Capture the cell that displays the provided text and extract its [X, Y] central coordinate. 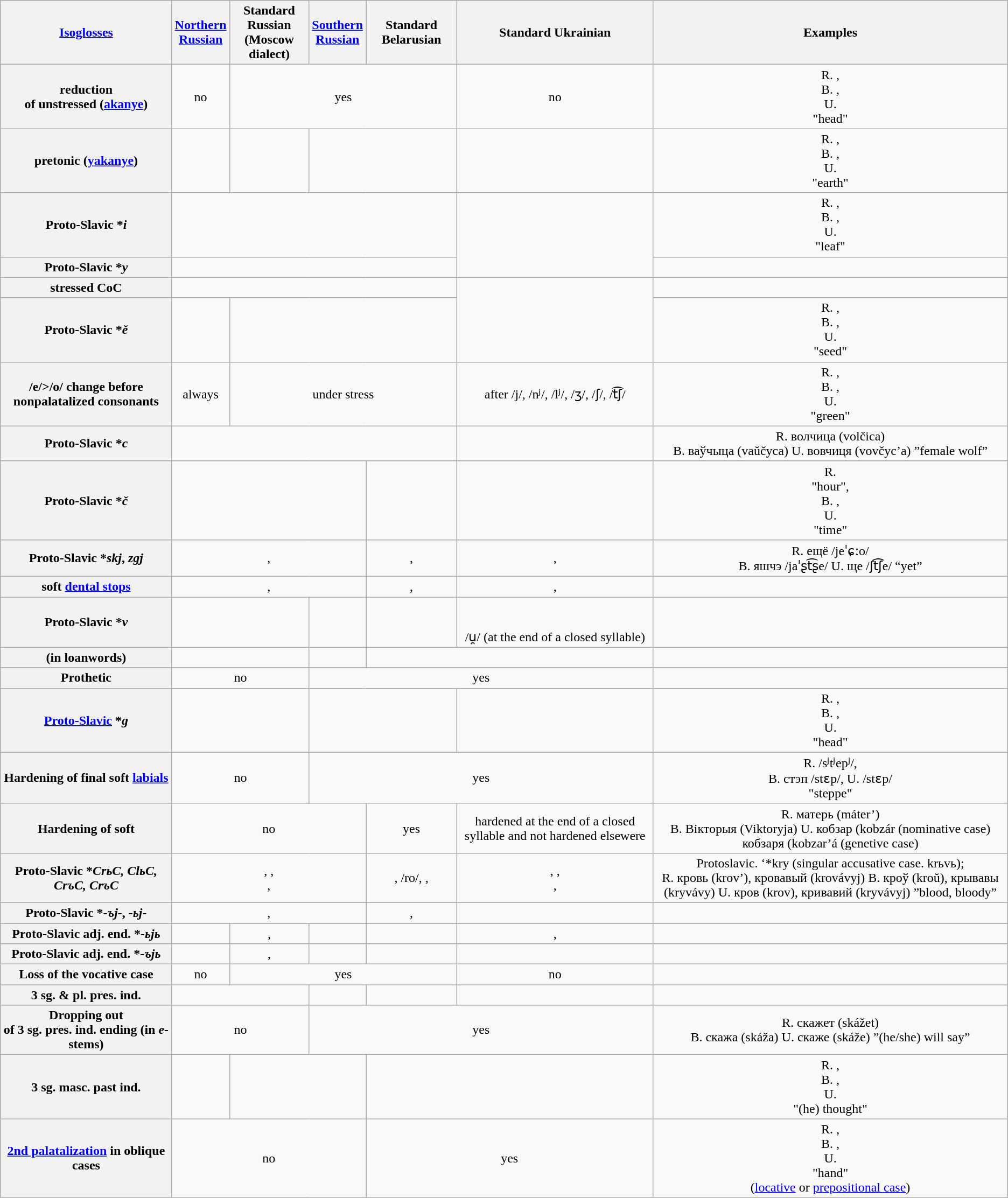
under stress [344, 394]
/u̯/ (at the end of a closed syllable) [555, 622]
soft dental stops [86, 586]
Standard Russian (Moscow dialect) [269, 32]
Standard Ukrainian [555, 32]
R. матерь (máter’)B. Вікторыя (Viktoryja) U. кобзар (kobzár (nominative case) кобзаря (kobzar’á (genetive case) [830, 828]
after /j/, /nʲ/, /lʲ/, /ʒ/, /ʃ/, /t͡ʃ/ [555, 394]
Proto-Slavic *skj, zgj [86, 558]
3 sg. masc. past ind. [86, 1087]
hardened at the end of a closed syllable and not hardened elsewere [555, 828]
pretonic (yakanye) [86, 160]
Proto-Slavic *-ъj-, -ьj- [86, 913]
R. ,B. ,U. "hand"(locative or prepositional case) [830, 1158]
R. волчица (volčica)B. ваўчыца (vaŭčyca) U. вовчиця (vovčyc’a) ”female wolf” [830, 444]
R. ,B. ,U. "leaf" [830, 225]
Examples [830, 32]
Proto-Slavic *c [86, 444]
R. ,B. ,U. "earth" [830, 160]
Isoglosses [86, 32]
Loss of the vocative case [86, 975]
R. скажет (skážet)B. скажа (skáža) U. скаже (skáže) ”(he/she) will say” [830, 1030]
Proto-Slavic *g [86, 720]
Dropping outof 3 sg. pres. ind. ending (in e-stems) [86, 1030]
Southern Russian [338, 32]
3 sg. & pl. pres. ind. [86, 995]
Proto-Slavic *č [86, 500]
/e/>/o/ change before nonpalatalized consonants [86, 394]
stressed CoC [86, 288]
R. ,B. ,U. "seed" [830, 330]
Proto-Slavic adj. end. *-ьjь [86, 933]
, /ro/, , [411, 878]
2nd palatalization in oblique cases [86, 1158]
reductionof unstressed (akanye) [86, 97]
R. "hour",B. ,U. "time" [830, 500]
R. ещё /jeˈɕːo/B. яшчэ /jaˈʂt͡ʂe/ U. ще /ʃt͡ʃe/ “yet” [830, 558]
Prothetic [86, 678]
Hardening of final soft labials [86, 777]
Proto-Slavic adj. end. *-ъjь [86, 954]
Proto-Slavic *CrьC, ClьC,CrъC, CrъC [86, 878]
Proto-Slavic *ě [86, 330]
Proto-Slavic *v [86, 622]
always [200, 394]
Proto-Slavic *y [86, 267]
(in loanwords) [86, 657]
Hardening of soft [86, 828]
Standard Belarusian [411, 32]
Proto-Slavic *i [86, 225]
NorthernRussian [200, 32]
R. ,B. ,U. "(he) thought" [830, 1087]
R. , B. , U. "green" [830, 394]
R. /sʲtʲepʲ/,B. стэп /stɛp/, U. /stɛp/"steppe" [830, 777]
